Capture the cell that displays the provided text and extract its [x, y] central coordinate. 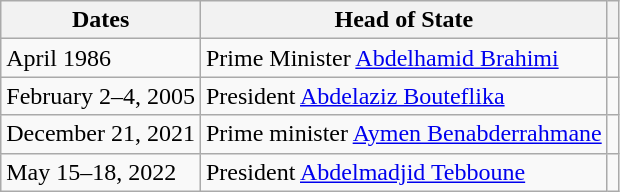
May 15–18, 2022 [101, 172]
Head of State [404, 20]
December 21, 2021 [101, 134]
April 1986 [101, 58]
Prime Minister Abdelhamid Brahimi [404, 58]
President Abdelmadjid Tebboune [404, 172]
Dates [101, 20]
February 2–4, 2005 [101, 96]
Prime minister Aymen Benabderrahmane [404, 134]
President Abdelaziz Bouteflika [404, 96]
